Capture the cell that displays the provided text and extract its (X, Y) central coordinate. 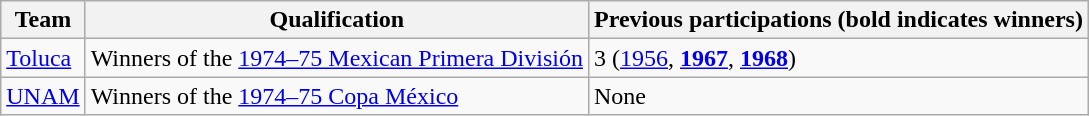
Qualification (336, 20)
None (838, 96)
Previous participations (bold indicates winners) (838, 20)
Team (43, 20)
Winners of the 1974–75 Copa México (336, 96)
Toluca (43, 58)
Winners of the 1974–75 Mexican Primera División (336, 58)
UNAM (43, 96)
3 (1956, 1967, 1968) (838, 58)
